Pinpoint the cell where the given text exists, returning its (X, Y) midpoint coordinate. 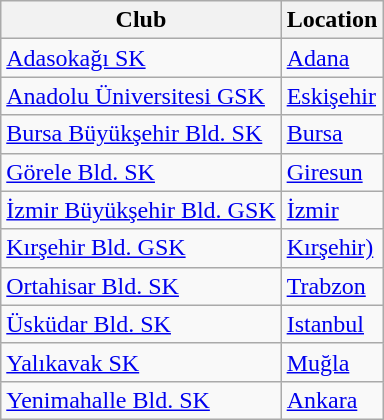
Anadolu Üniversitesi GSK (141, 96)
İzmir (332, 210)
Bursa Büyükşehir Bld. SK (141, 134)
Eskişehir (332, 96)
Kırşehir) (332, 248)
Ankara (332, 400)
Görele Bld. SK (141, 172)
Adana (332, 58)
Kırşehir Bld. GSK (141, 248)
Istanbul (332, 324)
Bursa (332, 134)
Adasokağı SK (141, 58)
Giresun (332, 172)
Muğla (332, 362)
Üsküdar Bld. SK (141, 324)
Yenimahalle Bld. SK (141, 400)
İzmir Büyükşehir Bld. GSK (141, 210)
Club (141, 20)
Location (332, 20)
Trabzon (332, 286)
Ortahisar Bld. SK (141, 286)
Yalıkavak SK (141, 362)
